Pinpoint the cell where the given text exists, returning its [X, Y] midpoint coordinate. 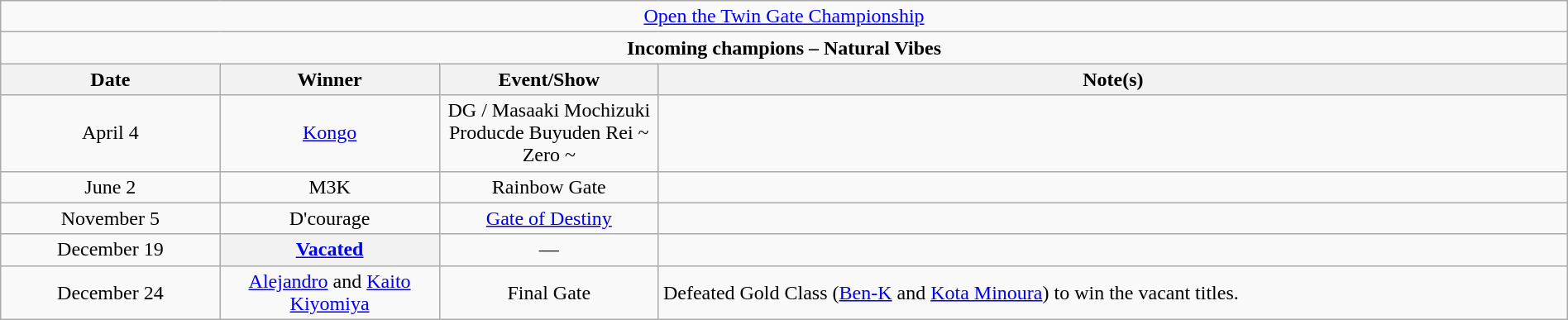
December 19 [111, 250]
Final Gate [549, 293]
Open the Twin Gate Championship [784, 17]
— [549, 250]
November 5 [111, 218]
April 4 [111, 133]
Alejandro and Kaito Kiyomiya [329, 293]
Gate of Destiny [549, 218]
December 24 [111, 293]
M3K [329, 187]
DG / Masaaki Mochizuki Producde Buyuden Rei ~ Zero ~ [549, 133]
Kongo [329, 133]
Defeated Gold Class (Ben-K and Kota Minoura) to win the vacant titles. [1113, 293]
Note(s) [1113, 79]
June 2 [111, 187]
Incoming champions – Natural Vibes [784, 48]
Event/Show [549, 79]
D'courage [329, 218]
Winner [329, 79]
Date [111, 79]
Rainbow Gate [549, 187]
Vacated [329, 250]
